Detect which cell encompasses the target text, then output its (x, y) center coordinate. 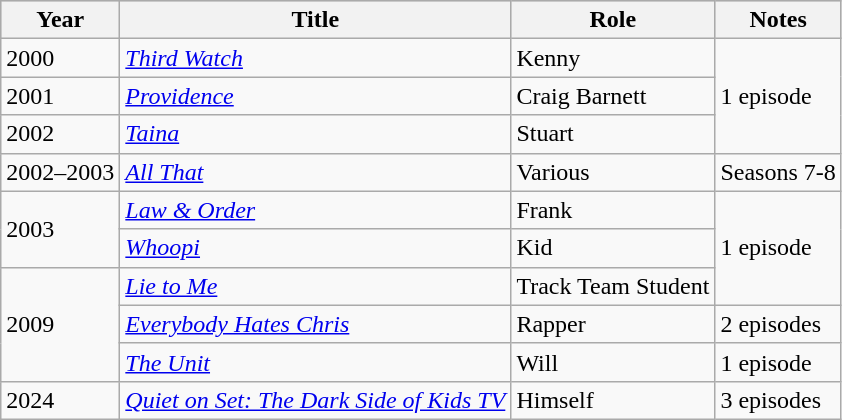
Stuart (613, 134)
Law & Order (316, 210)
The Unit (316, 362)
2009 (60, 324)
2024 (60, 400)
3 episodes (778, 400)
Title (316, 20)
Seasons 7-8 (778, 172)
2001 (60, 96)
2002 (60, 134)
Whoopi (316, 248)
Quiet on Set: The Dark Side of Kids TV (316, 400)
2002–2003 (60, 172)
Role (613, 20)
Notes (778, 20)
Year (60, 20)
Himself (613, 400)
Rapper (613, 324)
Craig Barnett (613, 96)
Lie to Me (316, 286)
2000 (60, 58)
Kid (613, 248)
Various (613, 172)
Track Team Student (613, 286)
Will (613, 362)
All That (316, 172)
2 episodes (778, 324)
Providence (316, 96)
2003 (60, 229)
Everybody Hates Chris (316, 324)
Third Watch (316, 58)
Kenny (613, 58)
Frank (613, 210)
Taina (316, 134)
